Find where the given text appears and provide that cell's center as (X, Y) coordinate. 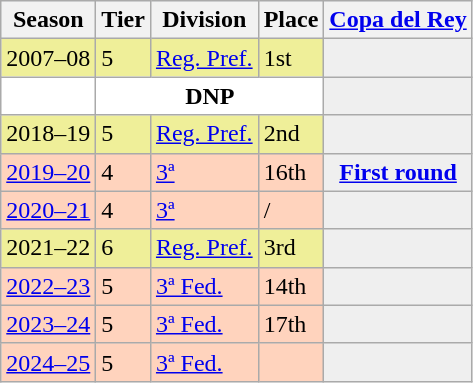
2020–21 (48, 210)
2019–20 (48, 172)
16th (291, 172)
First round (398, 172)
DNP (210, 96)
17th (291, 324)
Season (48, 20)
2022–23 (48, 286)
Place (291, 20)
6 (124, 248)
2nd (291, 134)
1st (291, 58)
2021–22 (48, 248)
/ (291, 210)
14th (291, 286)
2018–19 (48, 134)
2024–25 (48, 362)
Tier (124, 20)
2023–24 (48, 324)
Division (204, 20)
Copa del Rey (398, 20)
3rd (291, 248)
2007–08 (48, 58)
